Return the [X, Y] coordinate for the center point of the cell that contains the specified text.  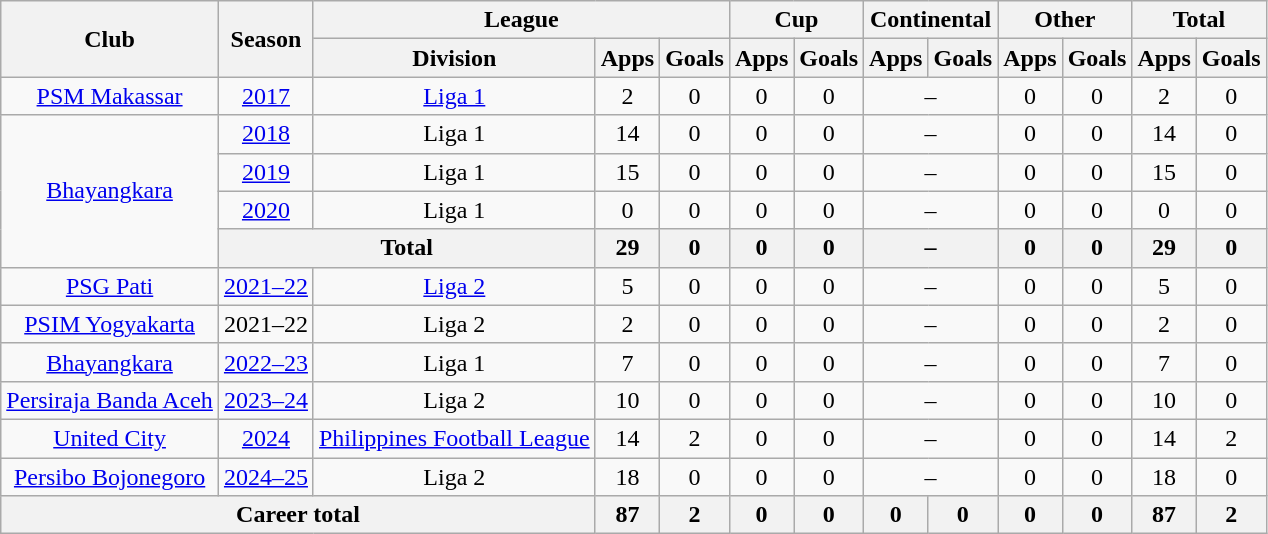
2017 [266, 96]
2024 [266, 438]
2020 [266, 210]
United City [110, 438]
Other [1065, 20]
Persiraja Banda Aceh [110, 400]
Career total [298, 515]
2019 [266, 172]
PSM Makassar [110, 96]
PSG Pati [110, 286]
PSIM Yogyakarta [110, 324]
Philippines Football League [454, 438]
Continental [931, 20]
League [521, 20]
2023–24 [266, 400]
2024–25 [266, 477]
2018 [266, 134]
Persibo Bojonegoro [110, 477]
Division [454, 58]
Club [110, 39]
Season [266, 39]
Cup [796, 20]
2022–23 [266, 362]
